For the text-containing cell, return its midpoint in (X, Y) coordinate format. 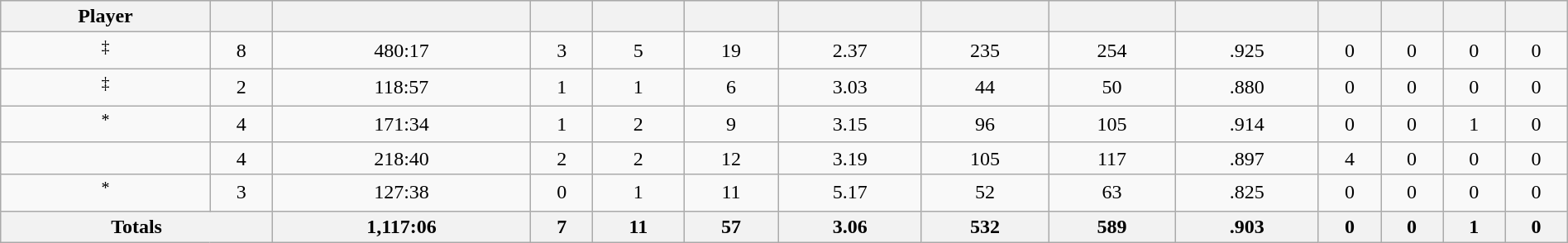
.825 (1247, 193)
19 (731, 51)
.914 (1247, 124)
7 (562, 226)
480:17 (401, 51)
44 (984, 88)
Totals (137, 226)
5.17 (850, 193)
12 (731, 158)
2.37 (850, 51)
.880 (1247, 88)
117 (1111, 158)
235 (984, 51)
63 (1111, 193)
9 (731, 124)
127:38 (401, 193)
50 (1111, 88)
532 (984, 226)
6 (731, 88)
.925 (1247, 51)
3.19 (850, 158)
.903 (1247, 226)
Player (106, 17)
3.03 (850, 88)
8 (241, 51)
218:40 (401, 158)
57 (731, 226)
1,117:06 (401, 226)
3.15 (850, 124)
3.06 (850, 226)
589 (1111, 226)
96 (984, 124)
254 (1111, 51)
118:57 (401, 88)
52 (984, 193)
5 (638, 51)
171:34 (401, 124)
.897 (1247, 158)
